Provide the [X, Y] coordinate of the cell's center where the given text is located.  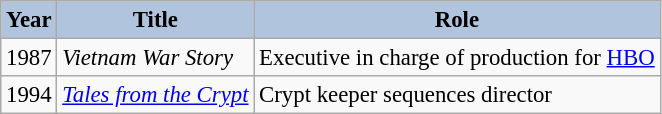
Vietnam War Story [156, 58]
Crypt keeper sequences director [457, 95]
Executive in charge of production for HBO [457, 58]
Role [457, 20]
Title [156, 20]
1987 [29, 58]
Tales from the Crypt [156, 95]
1994 [29, 95]
Year [29, 20]
